Extract the [x, y] coordinate from the center of the cell holding the provided text.  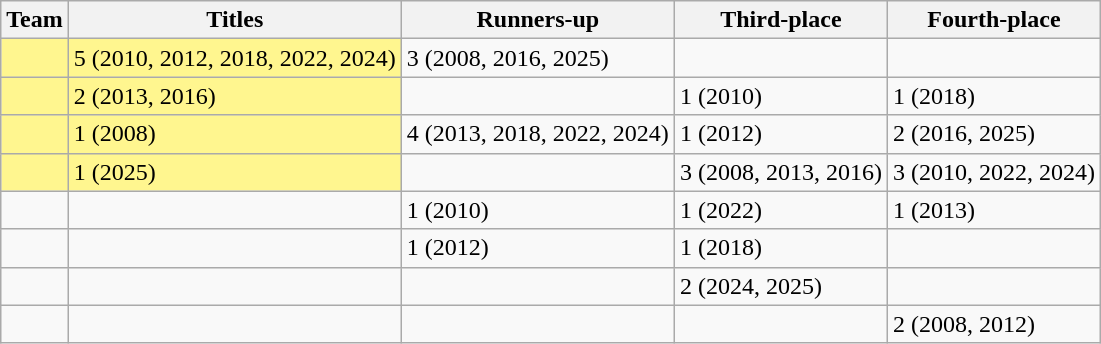
4 (2013, 2018, 2022, 2024) [538, 134]
2 (2008, 2012) [994, 324]
2 (2016, 2025) [994, 134]
1 (2022) [780, 210]
2 (2024, 2025) [780, 286]
1 (2013) [994, 210]
Team [35, 20]
3 (2008, 2016, 2025) [538, 58]
Fourth-place [994, 20]
5 (2010, 2012, 2018, 2022, 2024) [234, 58]
Runners-up [538, 20]
3 (2008, 2013, 2016) [780, 172]
3 (2010, 2022, 2024) [994, 172]
2 (2013, 2016) [234, 96]
Titles [234, 20]
Third-place [780, 20]
1 (2008) [234, 134]
1 (2025) [234, 172]
